For the text-containing cell, return its midpoint in [X, Y] coordinate format. 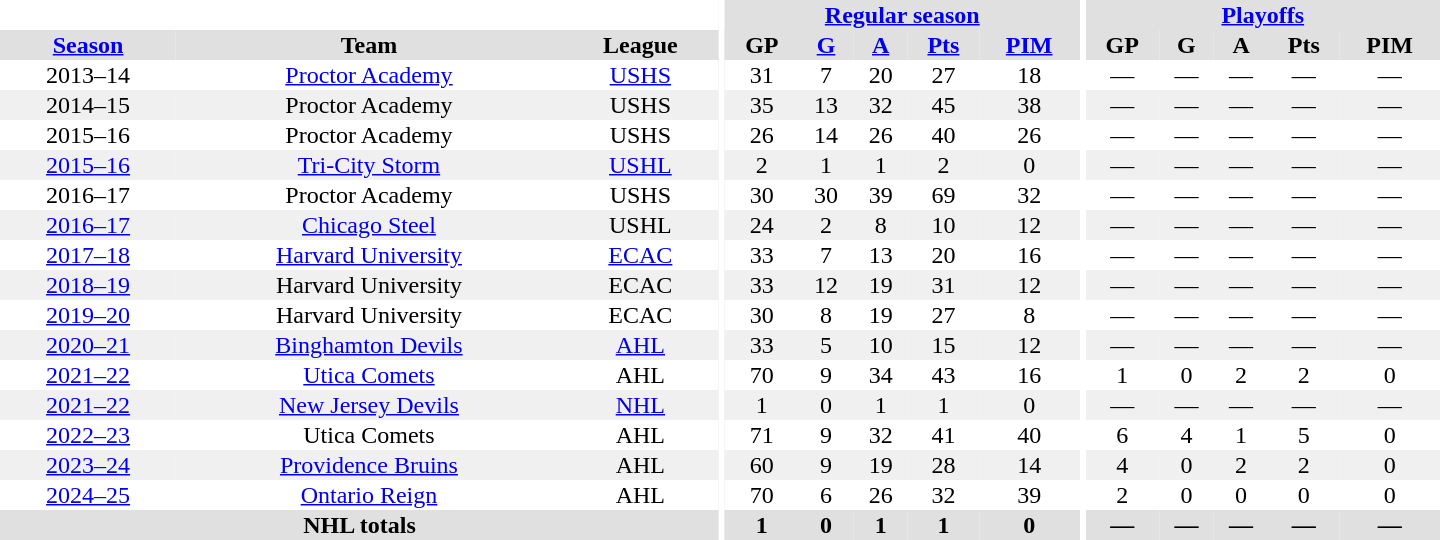
Team [369, 45]
Season [88, 45]
New Jersey Devils [369, 405]
69 [944, 195]
Providence Bruins [369, 465]
NHL totals [360, 525]
Chicago Steel [369, 225]
2014–15 [88, 105]
Binghamton Devils [369, 345]
2018–19 [88, 285]
43 [944, 375]
2024–25 [88, 495]
35 [762, 105]
2019–20 [88, 315]
18 [1030, 75]
60 [762, 465]
34 [880, 375]
Regular season [902, 15]
2013–14 [88, 75]
28 [944, 465]
24 [762, 225]
2020–21 [88, 345]
Tri-City Storm [369, 165]
2017–18 [88, 255]
38 [1030, 105]
Playoffs [1263, 15]
41 [944, 435]
45 [944, 105]
71 [762, 435]
Ontario Reign [369, 495]
15 [944, 345]
2023–24 [88, 465]
League [640, 45]
NHL [640, 405]
2022–23 [88, 435]
